Find where the given text appears and provide that cell's center as [X, Y] coordinate. 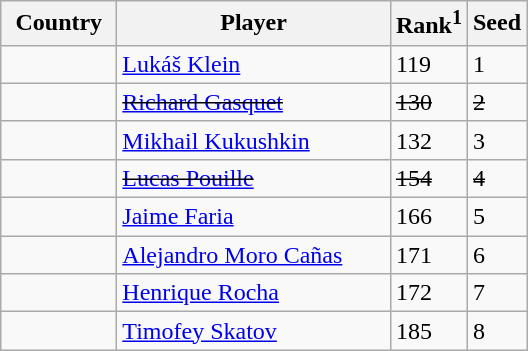
154 [428, 178]
7 [496, 293]
Lucas Pouille [254, 178]
166 [428, 217]
Alejandro Moro Cañas [254, 255]
Lukáš Klein [254, 64]
130 [428, 102]
185 [428, 331]
1 [496, 64]
Rank1 [428, 24]
132 [428, 140]
3 [496, 140]
Player [254, 24]
Jaime Faria [254, 217]
5 [496, 217]
172 [428, 293]
8 [496, 331]
Timofey Skatov [254, 331]
171 [428, 255]
4 [496, 178]
Richard Gasquet [254, 102]
6 [496, 255]
2 [496, 102]
Henrique Rocha [254, 293]
119 [428, 64]
Seed [496, 24]
Mikhail Kukushkin [254, 140]
Country [59, 24]
